Capture the cell that displays the provided text and extract its [x, y] central coordinate. 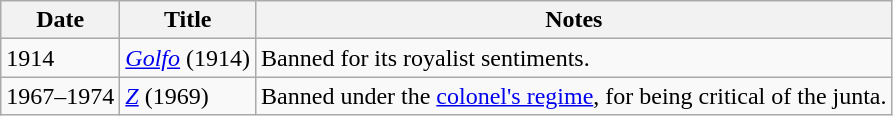
Title [188, 20]
Golfo (1914) [188, 58]
Date [60, 20]
Banned under the colonel's regime, for being critical of the junta. [574, 96]
Banned for its royalist sentiments. [574, 58]
Z (1969) [188, 96]
1967–1974 [60, 96]
1914 [60, 58]
Notes [574, 20]
